Identify which cell holds the provided text, then report its (x, y) central coordinate. 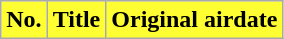
Title (76, 20)
Original airdate (194, 20)
No. (24, 20)
